Extract the (x, y) coordinate from the center of the cell holding the provided text.  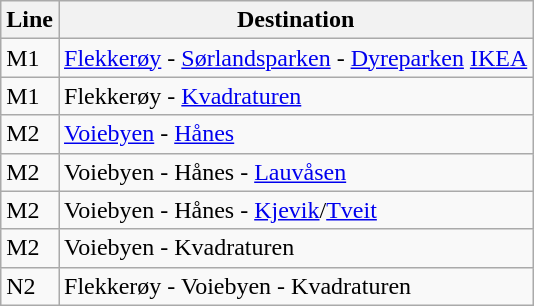
Voiebyen - Kvadraturen (295, 248)
Line (30, 20)
N2 (30, 286)
Flekkerøy - Kvadraturen (295, 96)
Voiebyen - Hånes (295, 134)
Flekkerøy - Voiebyen - Kvadraturen (295, 286)
Voiebyen - Hånes - Kjevik/Tveit (295, 210)
Voiebyen - Hånes - Lauvåsen (295, 172)
Flekkerøy - Sørlandsparken - Dyreparken IKEA (295, 58)
Destination (295, 20)
